Capture the cell that displays the provided text and extract its (X, Y) central coordinate. 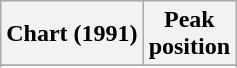
Chart (1991) (72, 34)
Peakposition (189, 34)
